Search for the cell housing the specified text and yield its (X, Y) center coordinate. 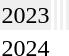
2023 (26, 15)
